Scan for the cell matching the given text and deliver its (x, y) coordinate at center. 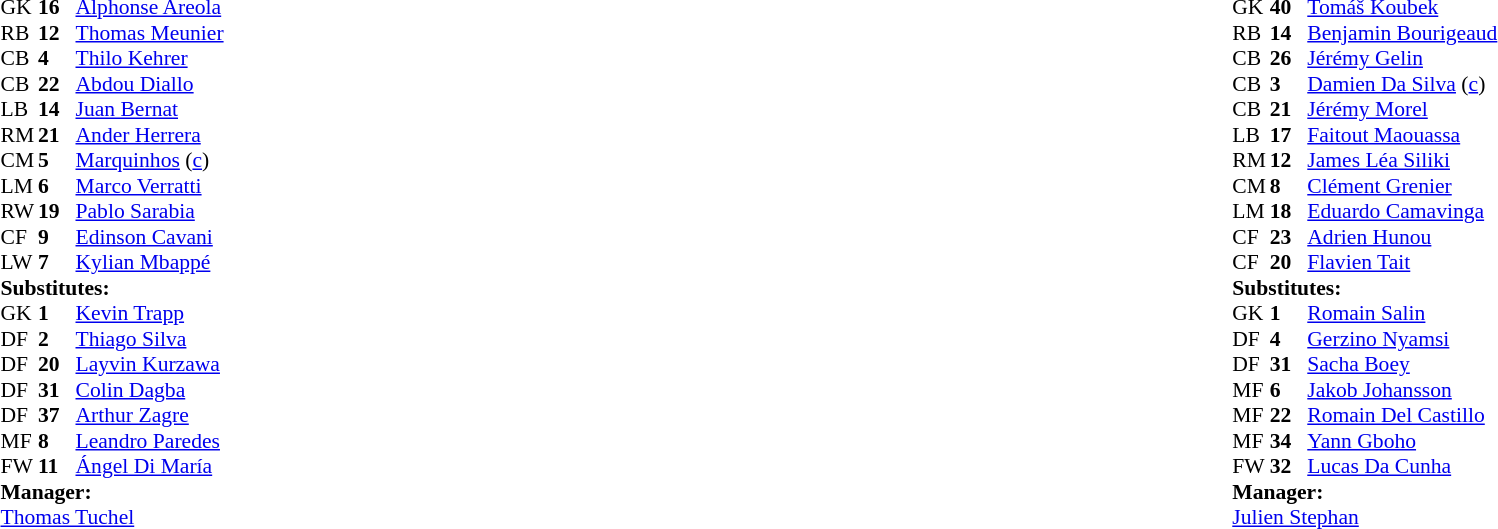
Adrien Hunou (1402, 237)
26 (1289, 59)
Juan Bernat (150, 109)
Colin Dagba (150, 390)
Lucas Da Cunha (1402, 467)
Romain Salin (1402, 313)
19 (57, 211)
32 (1289, 467)
Jérémy Gelin (1402, 59)
Romain Del Castillo (1402, 415)
Leandro Paredes (150, 441)
Layvin Kurzawa (150, 365)
RW (19, 211)
Damien Da Silva (c) (1402, 84)
Arthur Zagre (150, 415)
34 (1289, 441)
Jérémy Morel (1402, 109)
Marco Verratti (150, 186)
Yann Gboho (1402, 441)
Thilo Kehrer (150, 59)
Ángel Di María (150, 467)
Benjamin Bourigeaud (1402, 33)
11 (57, 467)
Gerzino Nyamsi (1402, 339)
18 (1289, 211)
Marquinhos (c) (150, 161)
Clément Grenier (1402, 186)
37 (57, 415)
Thomas Meunier (150, 33)
Jakob Johansson (1402, 390)
Thiago Silva (150, 339)
Pablo Sarabia (150, 211)
Kevin Trapp (150, 313)
23 (1289, 237)
Eduardo Camavinga (1402, 211)
Ander Herrera (150, 135)
3 (1289, 84)
Kylian Mbappé (150, 263)
17 (1289, 135)
9 (57, 237)
LW (19, 263)
Edinson Cavani (150, 237)
Abdou Diallo (150, 84)
Flavien Tait (1402, 263)
2 (57, 339)
Faitout Maouassa (1402, 135)
James Léa Siliki (1402, 161)
7 (57, 263)
Sacha Boey (1402, 365)
5 (57, 161)
